Determine the [X, Y] coordinate at the center of the cell enclosing the given text.  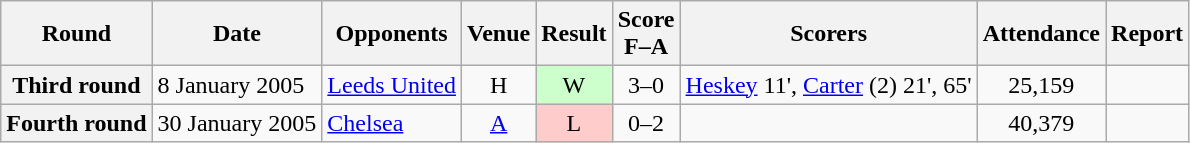
Scorers [828, 34]
H [498, 85]
3–0 [646, 85]
Round [76, 34]
L [574, 123]
25,159 [1041, 85]
Heskey 11', Carter (2) 21', 65' [828, 85]
Result [574, 34]
40,379 [1041, 123]
8 January 2005 [237, 85]
A [498, 123]
ScoreF–A [646, 34]
Chelsea [392, 123]
Venue [498, 34]
30 January 2005 [237, 123]
Leeds United [392, 85]
Opponents [392, 34]
Fourth round [76, 123]
0–2 [646, 123]
W [574, 85]
Attendance [1041, 34]
Date [237, 34]
Third round [76, 85]
Report [1148, 34]
